Return [x, y] of the center of cell containing provided text 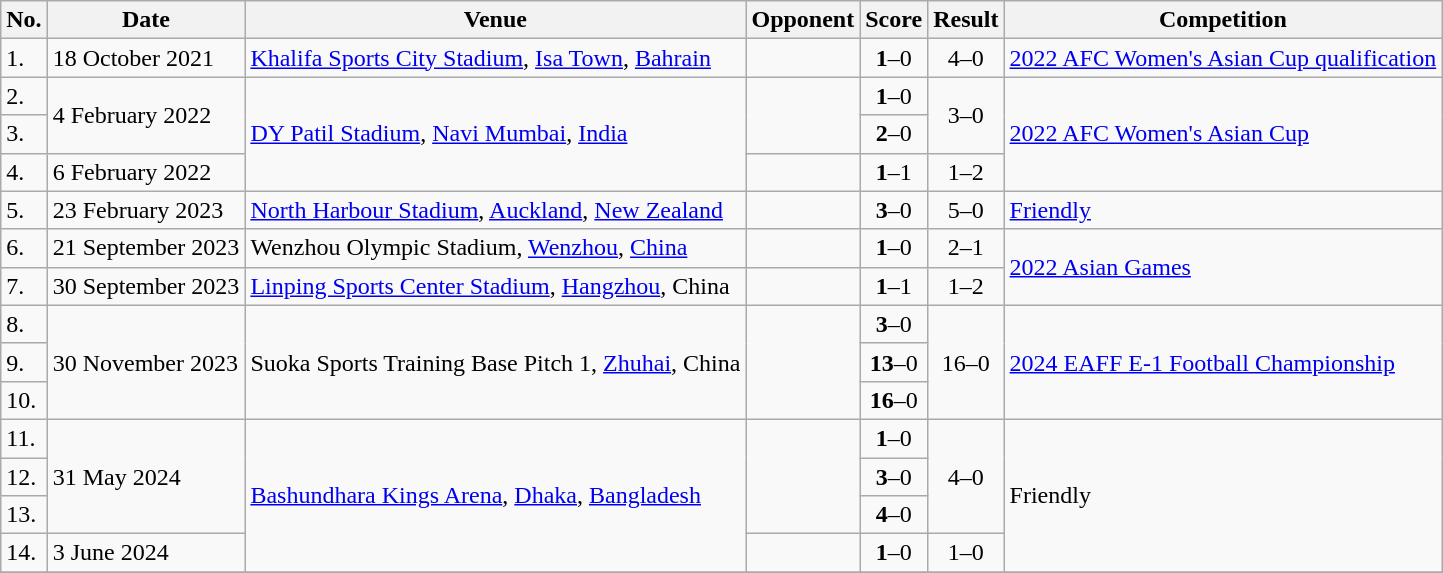
3. [24, 134]
Venue [496, 20]
Khalifa Sports City Stadium, Isa Town, Bahrain [496, 58]
5–0 [966, 210]
23 February 2023 [146, 210]
Bashundhara Kings Arena, Dhaka, Bangladesh [496, 495]
DY Patil Stadium, Navi Mumbai, India [496, 134]
21 September 2023 [146, 248]
2–0 [894, 134]
31 May 2024 [146, 476]
12. [24, 477]
4. [24, 172]
5. [24, 210]
Suoka Sports Training Base Pitch 1, Zhuhai, China [496, 362]
6. [24, 248]
North Harbour Stadium, Auckland, New Zealand [496, 210]
Wenzhou Olympic Stadium, Wenzhou, China [496, 248]
7. [24, 286]
14. [24, 553]
2. [24, 96]
Score [894, 20]
2022 Asian Games [1223, 267]
2024 EAFF E-1 Football Championship [1223, 362]
3 June 2024 [146, 553]
2022 AFC Women's Asian Cup [1223, 134]
9. [24, 362]
Linping Sports Center Stadium, Hangzhou, China [496, 286]
6 February 2022 [146, 172]
13. [24, 515]
Result [966, 20]
13–0 [894, 362]
8. [24, 324]
2022 AFC Women's Asian Cup qualification [1223, 58]
Opponent [803, 20]
Competition [1223, 20]
18 October 2021 [146, 58]
10. [24, 400]
Date [146, 20]
30 November 2023 [146, 362]
No. [24, 20]
1. [24, 58]
30 September 2023 [146, 286]
4 February 2022 [146, 115]
11. [24, 438]
2–1 [966, 248]
